Output the (X, Y) coordinate of the center of the cell containing the given text.  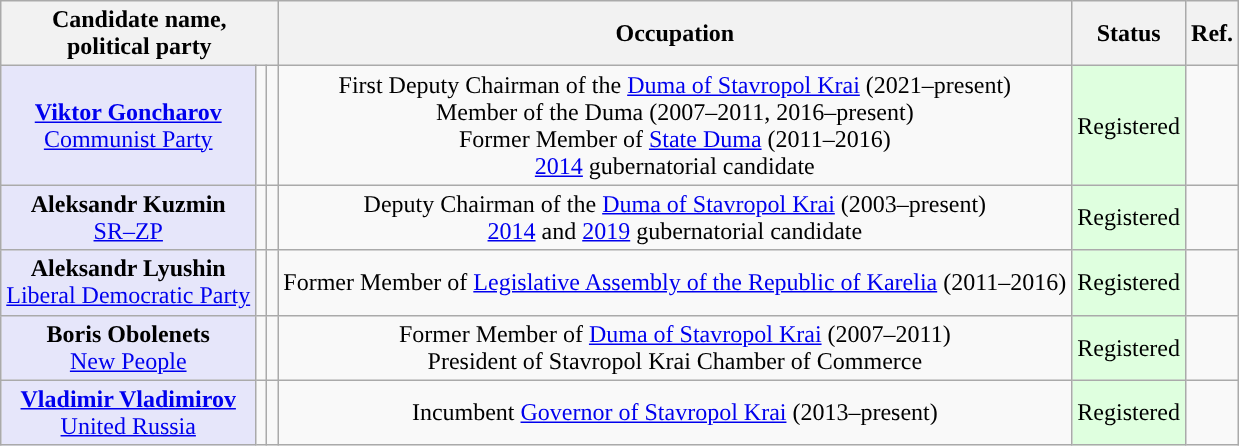
Vladimir VladimirovUnited Russia (128, 412)
Status (1129, 34)
Candidate name,political party (140, 34)
Aleksandr LyushinLiberal Democratic Party (128, 282)
Boris ObolenetsNew People (128, 348)
Aleksandr KuzminSR–ZP (128, 218)
Incumbent Governor of Stavropol Krai (2013–present) (675, 412)
Deputy Chairman of the Duma of Stavropol Krai (2003–present)2014 and 2019 gubernatorial candidate (675, 218)
Viktor GoncharovCommunist Party (128, 126)
Former Member of Duma of Stavropol Krai (2007–2011)President of Stavropol Krai Chamber of Commerce (675, 348)
Occupation (675, 34)
Former Member of Legislative Assembly of the Republic of Karelia (2011–2016) (675, 282)
Ref. (1212, 34)
